Provide the [x, y] coordinate of the cell's center where the given text is located.  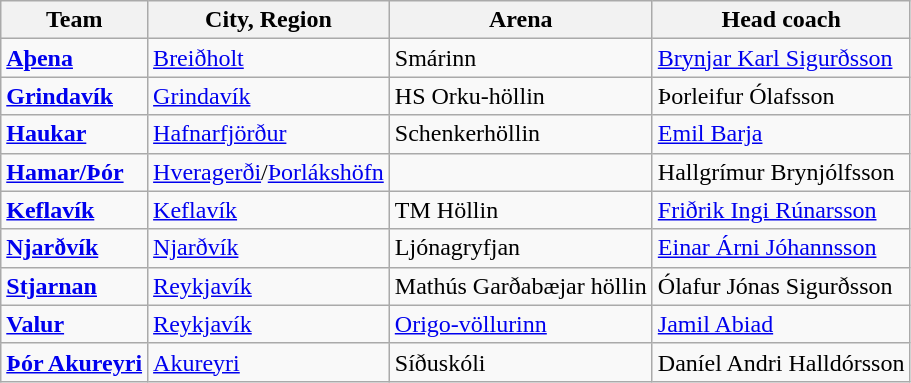
Brynjar Karl Sigurðsson [781, 58]
Arena [520, 20]
Hallgrímur Brynjólfsson [781, 172]
Breiðholt [269, 58]
Emil Barja [781, 134]
Friðrik Ingi Rúnarsson [781, 210]
Head coach [781, 20]
Haukar [74, 134]
Akureyri [269, 362]
Jamil Abiad [781, 324]
Stjarnan [74, 286]
Síðuskóli [520, 362]
Origo-völlurinn [520, 324]
Mathús Garðabæjar höllin [520, 286]
Þorleifur Ólafsson [781, 96]
Einar Árni Jóhannsson [781, 248]
Aþena [74, 58]
Ljónagryfjan [520, 248]
Smárinn [520, 58]
Hamar/Þór [74, 172]
Daníel Andri Halldórsson [781, 362]
Þór Akureyri [74, 362]
Schenkerhöllin [520, 134]
Ólafur Jónas Sigurðsson [781, 286]
Valur [74, 324]
Hveragerði/Þorlákshöfn [269, 172]
City, Region [269, 20]
TM Höllin [520, 210]
Hafnarfjörður [269, 134]
HS Orku-höllin [520, 96]
Team [74, 20]
